Identify which cell holds the provided text, then report its [x, y] central coordinate. 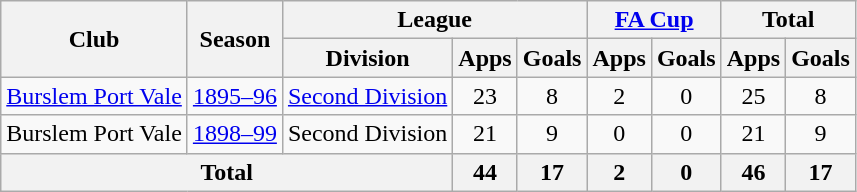
23 [485, 96]
44 [485, 172]
46 [753, 172]
League [434, 20]
Club [94, 39]
25 [753, 96]
Division [367, 58]
1898–99 [234, 134]
Season [234, 39]
FA Cup [654, 20]
1895–96 [234, 96]
